Return the (X, Y) coordinate for the center point of the cell that contains the specified text.  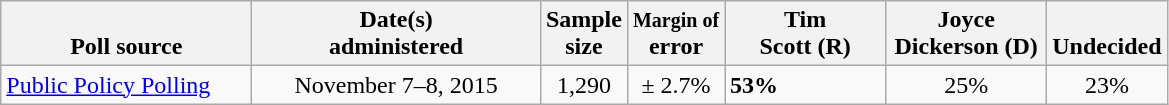
Undecided (1107, 34)
1,290 (584, 85)
Date(s)administered (396, 34)
53% (806, 85)
Samplesize (584, 34)
Public Policy Polling (126, 85)
Margin oferror (676, 34)
23% (1107, 85)
TimScott (R) (806, 34)
JoyceDickerson (D) (966, 34)
25% (966, 85)
Poll source (126, 34)
November 7–8, 2015 (396, 85)
± 2.7% (676, 85)
